Output the (X, Y) coordinate of the center of the cell containing the given text.  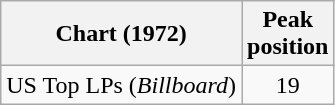
Peakposition (288, 34)
US Top LPs (Billboard) (122, 85)
19 (288, 85)
Chart (1972) (122, 34)
